Return (X, Y) of the center of cell containing provided text 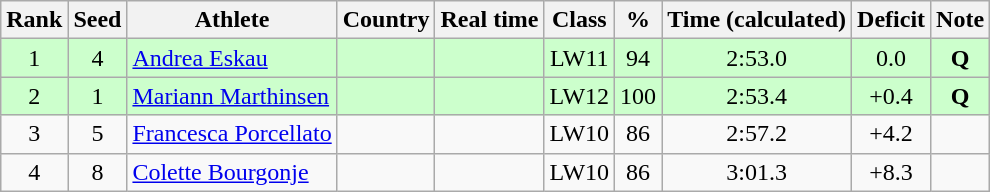
Rank (34, 20)
Francesca Porcellato (232, 134)
Mariann Marthinsen (232, 96)
2:53.4 (757, 96)
Country (386, 20)
Note (960, 20)
Andrea Eskau (232, 58)
5 (98, 134)
Seed (98, 20)
0.0 (892, 58)
100 (638, 96)
3:01.3 (757, 172)
8 (98, 172)
LW12 (580, 96)
2:53.0 (757, 58)
Time (calculated) (757, 20)
% (638, 20)
Class (580, 20)
Athlete (232, 20)
Real time (490, 20)
+0.4 (892, 96)
Deficit (892, 20)
94 (638, 58)
Colette Bourgonje (232, 172)
2 (34, 96)
+8.3 (892, 172)
LW11 (580, 58)
+4.2 (892, 134)
2:57.2 (757, 134)
3 (34, 134)
